For the text-containing cell, return its midpoint in (X, Y) coordinate format. 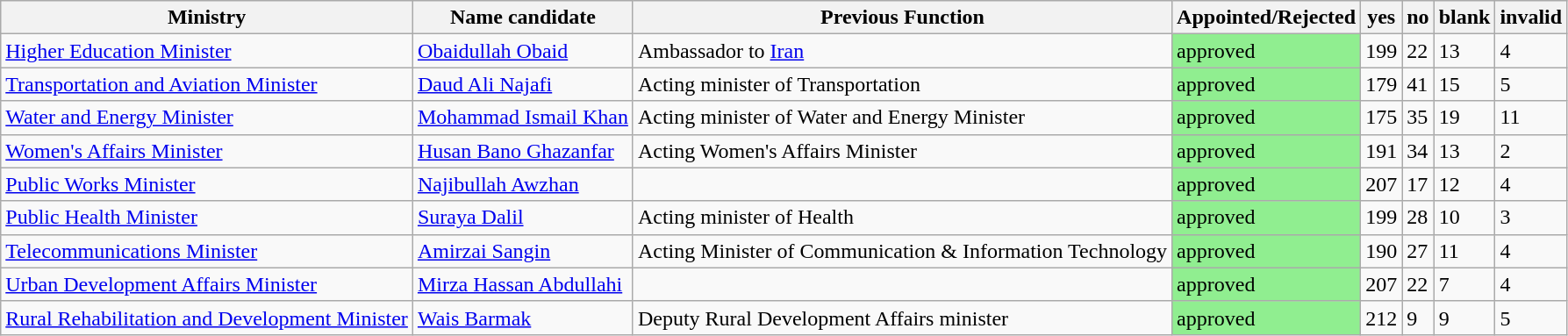
212 (1381, 318)
Mohammad Ismail Khan (523, 118)
Acting minister of Water and Energy Minister (902, 118)
Amirzai Sangin (523, 251)
Public Works Minister (207, 184)
10 (1464, 218)
Urban Development Affairs Minister (207, 284)
Acting Minister of Communication & Information Technology (902, 251)
15 (1464, 84)
27 (1418, 251)
Suraya Dalil (523, 218)
Ministry (207, 18)
Acting Women's Affairs Minister (902, 151)
Deputy Rural Development Affairs minister (902, 318)
Husan Bano Ghazanfar (523, 151)
175 (1381, 118)
Telecommunications Minister (207, 251)
34 (1418, 151)
Ambassador to Iran (902, 51)
12 (1464, 184)
41 (1418, 84)
190 (1381, 251)
35 (1418, 118)
179 (1381, 84)
7 (1464, 284)
Najibullah Awzhan (523, 184)
Women's Affairs Minister (207, 151)
2 (1531, 151)
Daud Ali Najafi (523, 84)
Wais Barmak (523, 318)
Rural Rehabilitation and Development Minister (207, 318)
Name candidate (523, 18)
no (1418, 18)
28 (1418, 218)
Public Health Minister (207, 218)
191 (1381, 151)
Previous Function (902, 18)
yes (1381, 18)
Acting minister of Health (902, 218)
invalid (1531, 18)
Transportation and Aviation Minister (207, 84)
Obaidullah Obaid (523, 51)
Water and Energy Minister (207, 118)
Acting minister of Transportation (902, 84)
3 (1531, 218)
19 (1464, 118)
blank (1464, 18)
Appointed/Rejected (1267, 18)
17 (1418, 184)
Mirza Hassan Abdullahi (523, 284)
Higher Education Minister (207, 51)
